Output the [X, Y] coordinate of the center of the cell containing the given text.  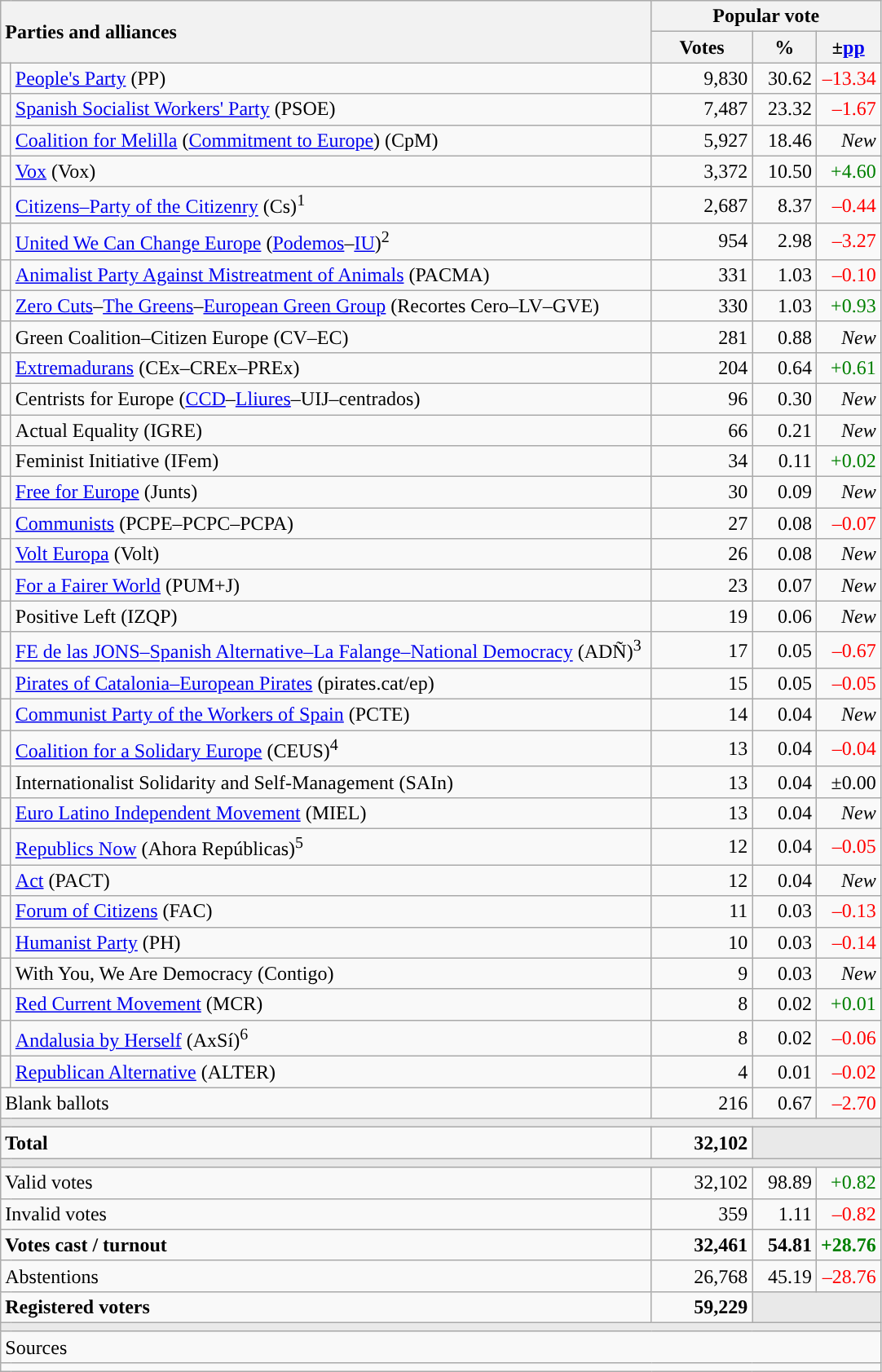
1.11 [784, 1214]
23.32 [784, 109]
954 [702, 241]
0.01 [784, 1072]
United We Can Change Europe (Podemos–IU)2 [331, 241]
Coalition for a Solidary Europe (CEUS)4 [331, 748]
Green Coalition–Citizen Europe (CV–EC) [331, 337]
Blank ballots [326, 1103]
Votes cast / turnout [326, 1245]
Free for Europe (Junts) [331, 492]
54.81 [784, 1245]
30.62 [784, 78]
Registered voters [326, 1307]
359 [702, 1214]
People's Party (PP) [331, 78]
Invalid votes [326, 1214]
204 [702, 368]
23 [702, 585]
Euro Latino Independent Movement (MIEL) [331, 813]
–13.34 [848, 78]
Citizens–Party of the Citizenry (Cs)1 [331, 205]
32,461 [702, 1245]
Republics Now (Ahora Repúblicas)5 [331, 846]
98.89 [784, 1183]
26 [702, 554]
5,927 [702, 140]
Spanish Socialist Workers' Party (PSOE) [331, 109]
–0.06 [848, 1039]
59,229 [702, 1307]
–0.10 [848, 275]
30 [702, 492]
+0.82 [848, 1183]
–0.02 [848, 1072]
Extremadurans (CEx–CREx–PREx) [331, 368]
±pp [848, 47]
0.21 [784, 430]
66 [702, 430]
0.07 [784, 585]
Republican Alternative (ALTER) [331, 1072]
Votes [702, 47]
10 [702, 942]
–2.70 [848, 1103]
–0.82 [848, 1214]
Parties and alliances [326, 32]
Internationalist Solidarity and Self-Management (SAIn) [331, 782]
+0.02 [848, 461]
Communists (PCPE–PCPC–PCPA) [331, 523]
330 [702, 306]
281 [702, 337]
Sources [440, 1347]
Humanist Party (PH) [331, 942]
Actual Equality (IGRE) [331, 430]
% [784, 47]
+0.61 [848, 368]
8.37 [784, 205]
Communist Party of the Workers of Spain (PCTE) [331, 715]
+4.60 [848, 171]
Zero Cuts–The Greens–European Green Group (Recortes Cero–LV–GVE) [331, 306]
Volt Europa (Volt) [331, 554]
–0.14 [848, 942]
–3.27 [848, 241]
7,487 [702, 109]
18.46 [784, 140]
15 [702, 684]
17 [702, 651]
19 [702, 616]
Centrists for Europe (CCD–Lliures–UIJ–centrados) [331, 399]
2,687 [702, 205]
For a Fairer World (PUM+J) [331, 585]
0.88 [784, 337]
Coalition for Melilla (Commitment to Europe) (CpM) [331, 140]
0.06 [784, 616]
0.09 [784, 492]
3,372 [702, 171]
Act (PACT) [331, 880]
216 [702, 1103]
+28.76 [848, 1245]
With You, We Are Democracy (Contigo) [331, 973]
Vox (Vox) [331, 171]
–0.07 [848, 523]
Total [326, 1143]
Forum of Citizens (FAC) [331, 911]
–1.67 [848, 109]
FE de las JONS–Spanish Alternative–La Falange–National Democracy (ADÑ)3 [331, 651]
Valid votes [326, 1183]
14 [702, 715]
45.19 [784, 1276]
0.67 [784, 1103]
9,830 [702, 78]
Pirates of Catalonia–European Pirates (pirates.cat/ep) [331, 684]
Feminist Initiative (IFem) [331, 461]
0.11 [784, 461]
27 [702, 523]
Animalist Party Against Mistreatment of Animals (PACMA) [331, 275]
26,768 [702, 1276]
96 [702, 399]
2.98 [784, 241]
–0.04 [848, 748]
–0.67 [848, 651]
34 [702, 461]
10.50 [784, 171]
0.30 [784, 399]
–0.44 [848, 205]
4 [702, 1072]
331 [702, 275]
Positive Left (IZQP) [331, 616]
Red Current Movement (MCR) [331, 1004]
+0.01 [848, 1004]
Popular vote [766, 16]
Andalusia by Herself (AxSí)6 [331, 1039]
0.64 [784, 368]
+0.93 [848, 306]
Abstentions [326, 1276]
9 [702, 973]
–28.76 [848, 1276]
±0.00 [848, 782]
11 [702, 911]
–0.13 [848, 911]
